Return the [x, y] coordinate for the center point of the cell that contains the specified text.  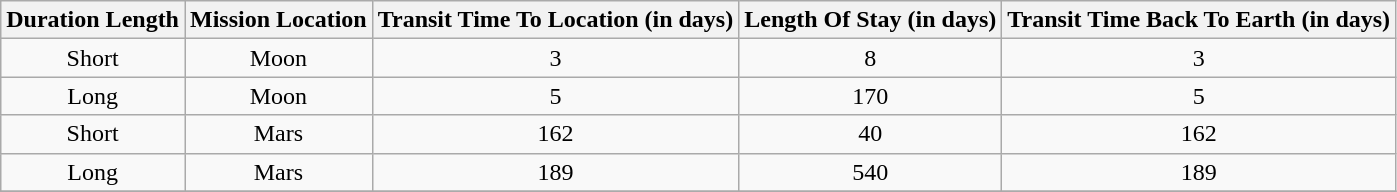
Transit Time To Location (in days) [555, 20]
Duration Length [93, 20]
170 [870, 96]
540 [870, 172]
Length Of Stay (in days) [870, 20]
Transit Time Back To Earth (in days) [1199, 20]
Mission Location [278, 20]
40 [870, 134]
8 [870, 58]
